Determine the [X, Y] coordinate at the center of the cell enclosing the given text.  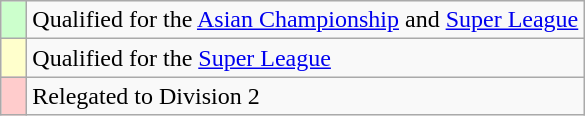
Relegated to Division 2 [306, 96]
Qualified for the Super League [306, 58]
Qualified for the Asian Championship and Super League [306, 20]
